Identify which cell holds the provided text, then report its [x, y] central coordinate. 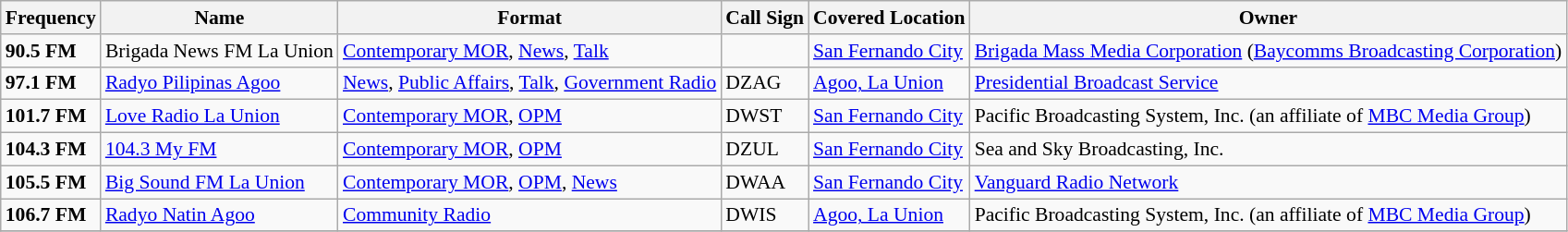
DWAA [765, 182]
Big Sound FM La Union [220, 182]
DZAG [765, 83]
Vanguard Radio Network [1269, 182]
Radyo Natin Agoo [220, 215]
Brigada Mass Media Corporation (Baycomms Broadcasting Corporation) [1269, 51]
Brigada News FM La Union [220, 51]
90.5 FM [51, 51]
DWST [765, 116]
Name [220, 18]
Love Radio La Union [220, 116]
Frequency [51, 18]
Contemporary MOR, News, Talk [529, 51]
News, Public Affairs, Talk, Government Radio [529, 83]
Sea and Sky Broadcasting, Inc. [1269, 150]
Format [529, 18]
Presidential Broadcast Service [1269, 83]
Covered Location [889, 18]
Call Sign [765, 18]
DWIS [765, 215]
101.7 FM [51, 116]
104.3 FM [51, 150]
Radyo Pilipinas Agoo [220, 83]
97.1 FM [51, 83]
104.3 My FM [220, 150]
DZUL [765, 150]
Owner [1269, 18]
106.7 FM [51, 215]
Community Radio [529, 215]
105.5 FM [51, 182]
Contemporary MOR, OPM, News [529, 182]
